Identify which cell holds the provided text, then report its (x, y) central coordinate. 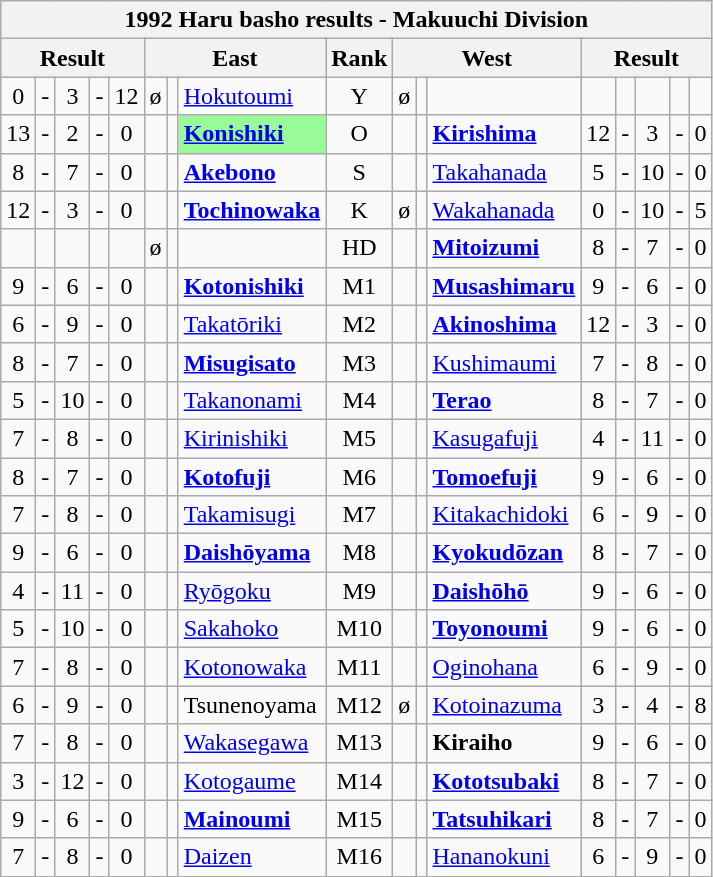
Kasugafuji (504, 438)
M14 (360, 781)
Terao (504, 400)
M4 (360, 400)
Oginohana (504, 667)
Tsunenoyama (252, 705)
Takamisugi (252, 515)
Akinoshima (504, 324)
Kotoinazuma (504, 705)
West (487, 58)
Takatōriki (252, 324)
Kototsubaki (504, 781)
Takanonami (252, 400)
Kirishima (504, 134)
M2 (360, 324)
Kiraiho (504, 743)
Kitakachidoki (504, 515)
Takahanada (504, 172)
Kirinishiki (252, 438)
HD (360, 248)
Tochinowaka (252, 210)
Ryōgoku (252, 591)
Musashimaru (504, 286)
M10 (360, 629)
M5 (360, 438)
Konishiki (252, 134)
Wakasegawa (252, 743)
O (360, 134)
M7 (360, 515)
2 (72, 134)
M6 (360, 477)
Y (360, 96)
Daishōhō (504, 591)
Daizen (252, 857)
K (360, 210)
Kushimaumi (504, 362)
M15 (360, 819)
M12 (360, 705)
Daishōyama (252, 553)
Kotofuji (252, 477)
Tatsuhikari (504, 819)
Kotonishiki (252, 286)
Wakahanada (504, 210)
Kyokudōzan (504, 553)
13 (18, 134)
M11 (360, 667)
M1 (360, 286)
Mainoumi (252, 819)
Rank (360, 58)
Tomoefuji (504, 477)
East (235, 58)
Sakahoko (252, 629)
M3 (360, 362)
M9 (360, 591)
Misugisato (252, 362)
M16 (360, 857)
Mitoizumi (504, 248)
Hokutoumi (252, 96)
M8 (360, 553)
Kotogaume (252, 781)
Toyonoumi (504, 629)
1992 Haru basho results - Makuuchi Division (356, 20)
S (360, 172)
Kotonowaka (252, 667)
M13 (360, 743)
Hananokuni (504, 857)
Akebono (252, 172)
